Extract the [x, y] coordinate from the center of the cell holding the provided text.  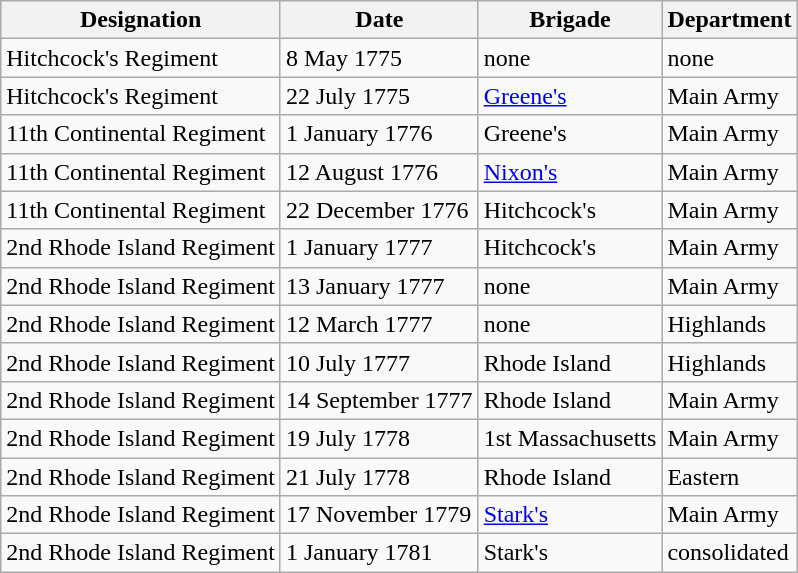
Nixon's [570, 172]
12 March 1777 [379, 324]
21 July 1778 [379, 477]
consolidated [730, 553]
Eastern [730, 477]
8 May 1775 [379, 58]
Department [730, 20]
19 July 1778 [379, 438]
22 December 1776 [379, 210]
13 January 1777 [379, 286]
1 January 1781 [379, 553]
Designation [141, 20]
Brigade [570, 20]
17 November 1779 [379, 515]
22 July 1775 [379, 96]
Date [379, 20]
1 January 1777 [379, 248]
1st Massachusetts [570, 438]
1 January 1776 [379, 134]
14 September 1777 [379, 400]
12 August 1776 [379, 172]
10 July 1777 [379, 362]
